Determine the [X, Y] coordinate at the center of the cell enclosing the given text.  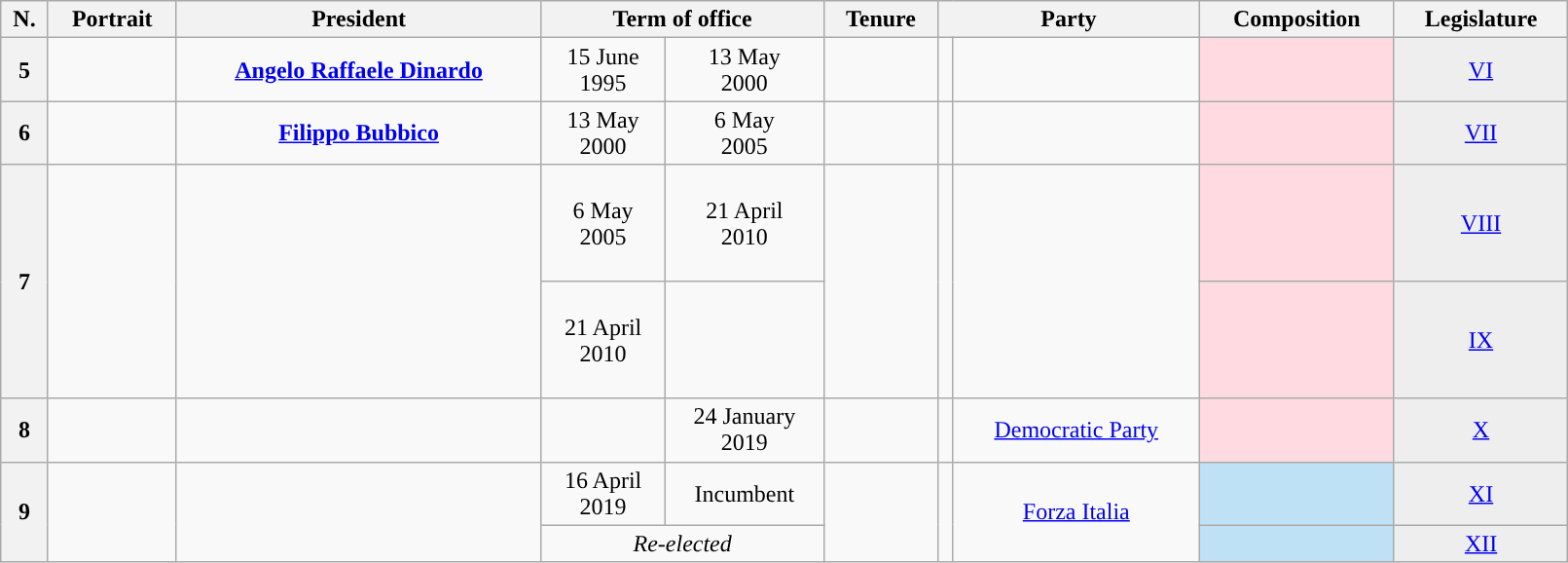
7 [24, 281]
8 [24, 431]
X [1481, 431]
Legislature [1481, 19]
Incumbent [744, 493]
Composition [1296, 19]
VII [1481, 132]
XII [1481, 544]
Party [1069, 19]
VIII [1481, 223]
24 January2019 [744, 431]
5 [24, 70]
6 [24, 132]
Term of office [683, 19]
Democratic Party [1076, 431]
Portrait [112, 19]
15 June1995 [603, 70]
N. [24, 19]
Forza Italia [1076, 512]
President [358, 19]
Re-elected [683, 544]
Filippo Bubbico [358, 132]
Tenure [880, 19]
Angelo Raffaele Dinardo [358, 70]
VI [1481, 70]
16 April2019 [603, 493]
IX [1481, 340]
9 [24, 512]
XI [1481, 493]
